Pinpoint the cell where the given text exists, returning its (x, y) midpoint coordinate. 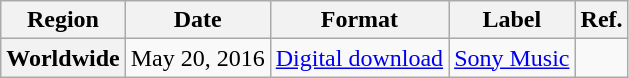
Region (63, 20)
Format (359, 20)
Date (198, 20)
Ref. (602, 20)
Label (512, 20)
Digital download (359, 58)
Worldwide (63, 58)
May 20, 2016 (198, 58)
Sony Music (512, 58)
